Determine the [x, y] coordinate at the center of the cell enclosing the given text.  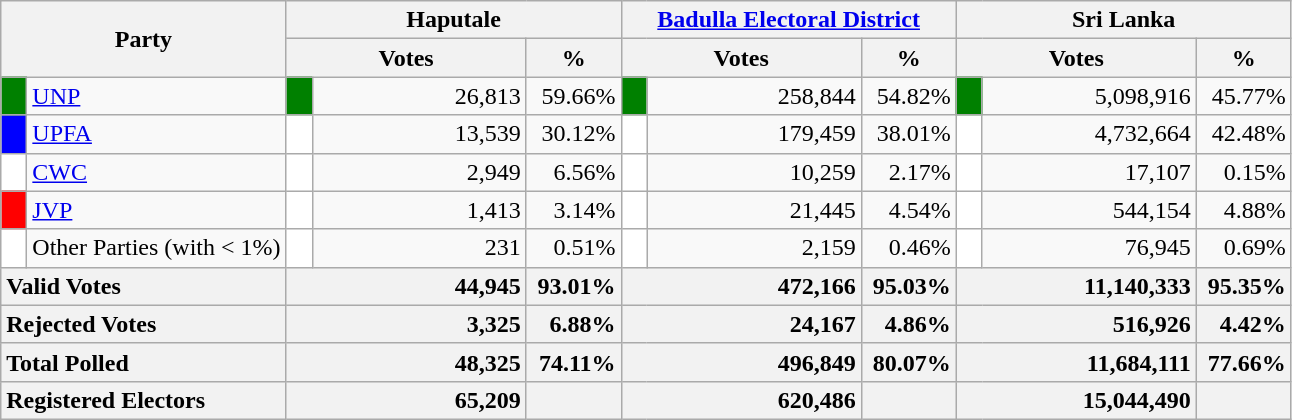
10,259 [754, 172]
95.03% [908, 286]
21,445 [754, 210]
74.11% [574, 362]
4,732,664 [1089, 134]
179,459 [754, 134]
UNP [156, 96]
17,107 [1089, 172]
472,166 [741, 286]
Valid Votes [144, 286]
Party [144, 39]
59.66% [574, 96]
38.01% [908, 134]
Total Polled [144, 362]
Registered Electors [144, 400]
24,167 [741, 324]
258,844 [754, 96]
231 [419, 248]
1,413 [419, 210]
516,926 [1076, 324]
2.17% [908, 172]
0.46% [908, 248]
Badulla Electoral District [788, 20]
80.07% [908, 362]
CWC [156, 172]
42.48% [1244, 134]
6.56% [574, 172]
Rejected Votes [144, 324]
15,044,490 [1076, 400]
95.35% [1244, 286]
620,486 [741, 400]
Sri Lanka [1124, 20]
26,813 [419, 96]
3,325 [406, 324]
11,684,111 [1076, 362]
4.42% [1244, 324]
13,539 [419, 134]
65,209 [406, 400]
0.51% [574, 248]
45.77% [1244, 96]
6.88% [574, 324]
30.12% [574, 134]
3.14% [574, 210]
11,140,333 [1076, 286]
77.66% [1244, 362]
544,154 [1089, 210]
48,325 [406, 362]
0.15% [1244, 172]
Other Parties (with < 1%) [156, 248]
54.82% [908, 96]
5,098,916 [1089, 96]
4.88% [1244, 210]
4.86% [908, 324]
76,945 [1089, 248]
496,849 [741, 362]
Haputale [454, 20]
44,945 [406, 286]
2,949 [419, 172]
2,159 [754, 248]
0.69% [1244, 248]
JVP [156, 210]
UPFA [156, 134]
93.01% [574, 286]
4.54% [908, 210]
